Capture the cell that displays the provided text and extract its [x, y] central coordinate. 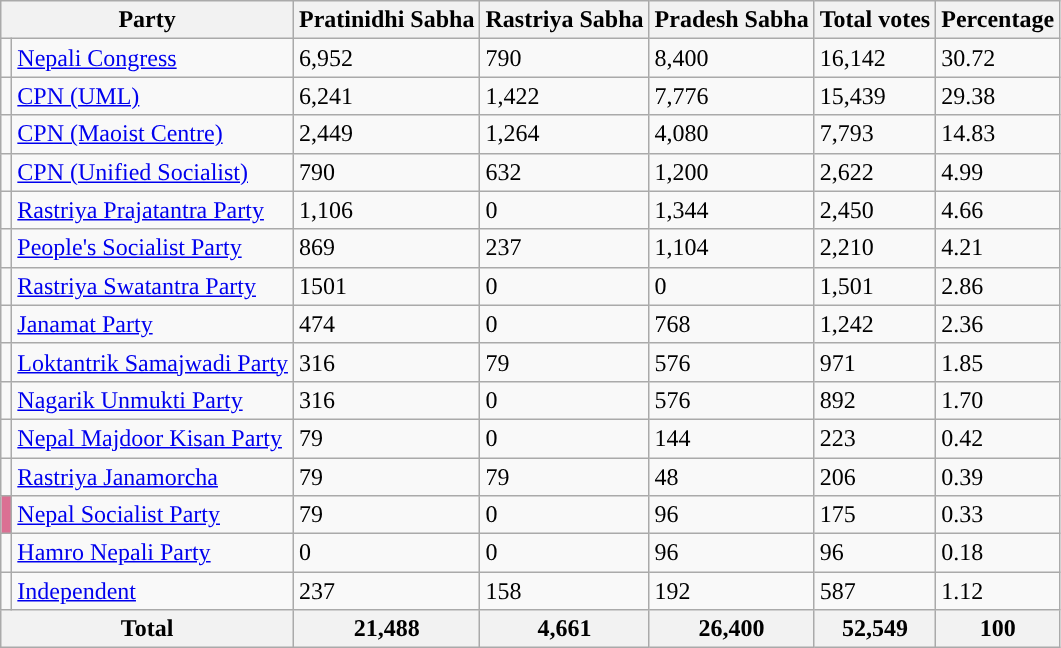
29.38 [998, 96]
14.83 [998, 134]
26,400 [732, 629]
Loktantrik Samajwadi Party [153, 362]
8,400 [732, 58]
869 [386, 248]
1,106 [386, 210]
0.42 [998, 438]
4.99 [998, 172]
0.18 [998, 553]
Total [148, 629]
15,439 [875, 96]
144 [732, 438]
892 [875, 400]
100 [998, 629]
632 [564, 172]
206 [875, 477]
223 [875, 438]
Nepal Majdoor Kisan Party [153, 438]
48 [732, 477]
1,242 [875, 324]
Rastriya Prajatantra Party [153, 210]
30.72 [998, 58]
Independent [153, 591]
CPN (UML) [153, 96]
587 [875, 591]
2,449 [386, 134]
2,450 [875, 210]
Rastriya Sabha [564, 20]
6,241 [386, 96]
CPN (Unified Socialist) [153, 172]
7,793 [875, 134]
971 [875, 362]
4,661 [564, 629]
768 [732, 324]
Party [148, 20]
Nagarik Unmukti Party [153, 400]
Hamro Nepali Party [153, 553]
Rastriya Janamorcha [153, 477]
52,549 [875, 629]
1.85 [998, 362]
158 [564, 591]
1.70 [998, 400]
4.21 [998, 248]
474 [386, 324]
Nepali Congress [153, 58]
4.66 [998, 210]
People's Socialist Party [153, 248]
2,210 [875, 248]
Rastriya Swatantra Party [153, 286]
1.12 [998, 591]
6,952 [386, 58]
2,622 [875, 172]
1,264 [564, 134]
CPN (Maoist Centre) [153, 134]
0.39 [998, 477]
Pradesh Sabha [732, 20]
1,200 [732, 172]
4,080 [732, 134]
2.86 [998, 286]
Pratinidhi Sabha [386, 20]
7,776 [732, 96]
192 [732, 591]
Nepal Socialist Party [153, 515]
175 [875, 515]
0.33 [998, 515]
16,142 [875, 58]
1,422 [564, 96]
2.36 [998, 324]
1,104 [732, 248]
Percentage [998, 20]
Total votes [875, 20]
21,488 [386, 629]
1,501 [875, 286]
Janamat Party [153, 324]
1,344 [732, 210]
1501 [386, 286]
